Pinpoint the cell where the given text exists, returning its [X, Y] midpoint coordinate. 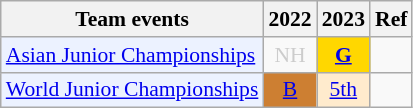
Ref [391, 19]
World Junior Championships [132, 90]
2023 [344, 19]
G [344, 55]
Asian Junior Championships [132, 55]
B [290, 90]
Team events [132, 19]
5th [344, 90]
NH [290, 55]
2022 [290, 19]
